Scan for the cell matching the given text and deliver its [x, y] coordinate at center. 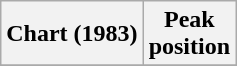
Peakposition [189, 34]
Chart (1983) [72, 34]
